Extract the [X, Y] coordinate from the center of the cell holding the provided text.  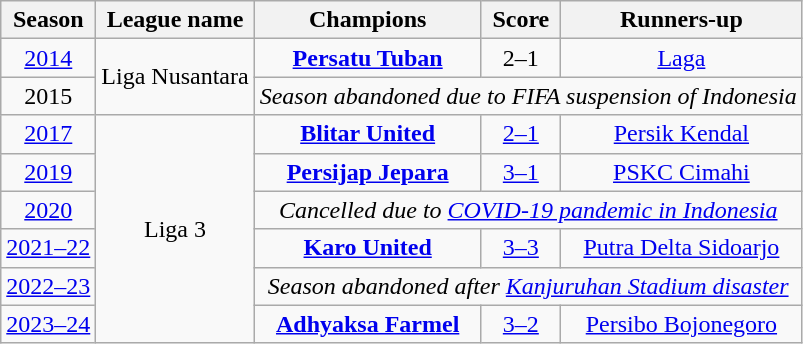
2019 [48, 172]
Score [520, 20]
Persik Kendal [682, 134]
Season abandoned after Kanjuruhan Stadium disaster [528, 286]
Blitar United [368, 134]
Adhyaksa Farmel [368, 324]
League name [175, 20]
Persijap Jepara [368, 172]
Season [48, 20]
2022–23 [48, 286]
PSKC Cimahi [682, 172]
Persatu Tuban [368, 58]
Runners-up [682, 20]
3–1 [520, 172]
3–2 [520, 324]
3–3 [520, 248]
2021–22 [48, 248]
Putra Delta Sidoarjo [682, 248]
Persibo Bojonegoro [682, 324]
Cancelled due to COVID-19 pandemic in Indonesia [528, 210]
Liga Nusantara [175, 77]
Karo United [368, 248]
Liga 3 [175, 229]
2023–24 [48, 324]
Season abandoned due to FIFA suspension of Indonesia [528, 96]
2017 [48, 134]
2014 [48, 58]
2015 [48, 96]
Champions [368, 20]
2020 [48, 210]
Laga [682, 58]
